Find where the given text appears and provide that cell's center as (x, y) coordinate. 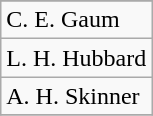
C. E. Gaum (76, 20)
L. H. Hubbard (76, 58)
A. H. Skinner (76, 96)
